Identify which cell holds the provided text, then report its (x, y) central coordinate. 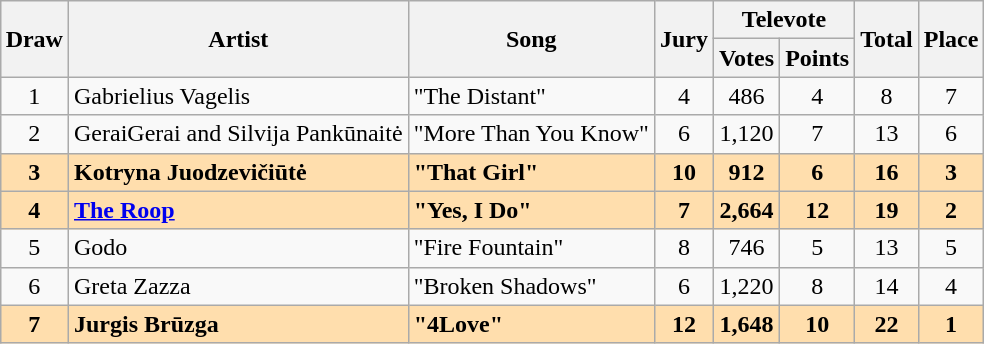
"The Distant" (531, 96)
19 (887, 210)
Votes (746, 58)
912 (746, 172)
Points (818, 58)
"Fire Fountain" (531, 248)
GeraiGerai and Silvija Pankūnaitė (238, 134)
1,220 (746, 286)
"Broken Shadows" (531, 286)
Jury (684, 39)
"Yes, I Do" (531, 210)
Jurgis Brūzga (238, 324)
Place (951, 39)
1,120 (746, 134)
746 (746, 248)
Greta Zazza (238, 286)
486 (746, 96)
"That Girl" (531, 172)
2,664 (746, 210)
22 (887, 324)
Artist (238, 39)
Kotryna Juodzevičiūtė (238, 172)
Draw (34, 39)
1,648 (746, 324)
14 (887, 286)
Godo (238, 248)
16 (887, 172)
Song (531, 39)
Gabrielius Vagelis (238, 96)
"More Than You Know" (531, 134)
"4Love" (531, 324)
Televote (784, 20)
The Roop (238, 210)
Total (887, 39)
